Identify which cell holds the provided text, then report its (X, Y) central coordinate. 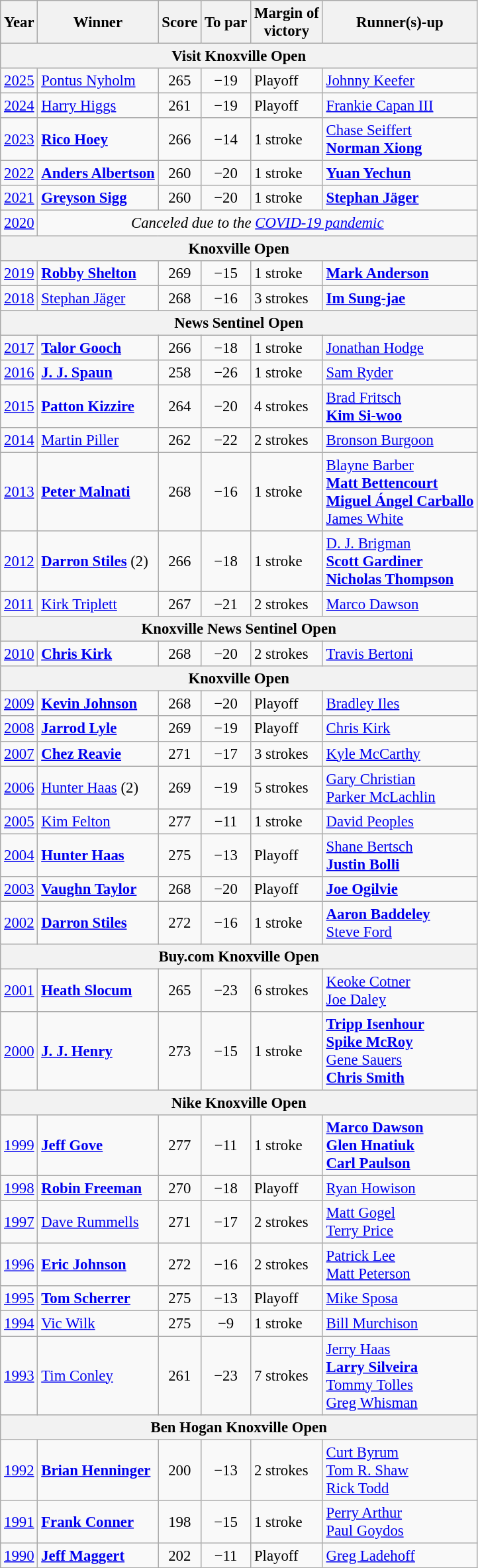
Travis Bertoni (400, 654)
258 (180, 373)
Darron Stiles (98, 923)
−14 (226, 139)
Nike Knoxville Open (239, 1103)
2019 (19, 273)
Chase Seiffert Norman Xiong (400, 139)
264 (180, 407)
2018 (19, 298)
Dave Rummells (98, 1222)
2011 (19, 605)
Mike Sposa (400, 1298)
267 (180, 605)
2000 (19, 1052)
Bill Murchison (400, 1324)
Aaron Baddeley Steve Ford (400, 923)
2002 (19, 923)
−21 (226, 605)
Visit Knoxville Open (239, 56)
Eric Johnson (98, 1265)
270 (180, 1189)
2005 (19, 821)
2021 (19, 198)
Vaughn Taylor (98, 889)
Kyle McCarthy (400, 754)
262 (180, 440)
2012 (19, 562)
Anders Albertson (98, 173)
Winner (98, 23)
−26 (226, 373)
2024 (19, 106)
2025 (19, 81)
1997 (19, 1222)
Brian Henninger (98, 1470)
1990 (19, 1555)
Chez Reavie (98, 754)
2007 (19, 754)
2013 (19, 491)
1992 (19, 1470)
Keoke Cotner Joe Daley (400, 991)
2015 (19, 407)
2023 (19, 139)
Mark Anderson (400, 273)
News Sentinel Open (239, 322)
202 (180, 1555)
2010 (19, 654)
J. J. Spaun (98, 373)
Marco Dawson (400, 605)
1998 (19, 1189)
2006 (19, 788)
Pontus Nyholm (98, 81)
Talor Gooch (98, 348)
Vic Wilk (98, 1324)
Frankie Capan III (400, 106)
To par (226, 23)
Peter Malnati (98, 491)
Kevin Johnson (98, 704)
1999 (19, 1146)
Runner(s)-up (400, 23)
2020 (19, 223)
1994 (19, 1324)
J. J. Henry (98, 1052)
Darron Stiles (2) (98, 562)
Perry Arthur Paul Goydos (400, 1522)
Score (180, 23)
1993 (19, 1376)
Marco Dawson Glen Hnatiuk Carl Paulson (400, 1146)
Ben Hogan Knoxville Open (239, 1427)
Tim Conley (98, 1376)
Jerry Haas Larry Silveira Tommy Tolles Greg Whisman (400, 1376)
Matt Gogel Terry Price (400, 1222)
Greg Ladehoff (400, 1555)
Harry Higgs (98, 106)
2008 (19, 729)
Hunter Haas (2) (98, 788)
Martin Piller (98, 440)
2014 (19, 440)
198 (180, 1522)
Yuan Yechun (400, 173)
Johnny Keefer (400, 81)
4 strokes (287, 407)
Im Sung-jae (400, 298)
Canceled due to the COVID-19 pandemic (258, 223)
2004 (19, 856)
Curt Byrum Tom R. Shaw Rick Todd (400, 1470)
Patton Kizzire (98, 407)
1991 (19, 1522)
7 strokes (287, 1376)
2003 (19, 889)
David Peoples (400, 821)
Jeff Gove (98, 1146)
Patrick Lee Matt Peterson (400, 1265)
Tom Scherrer (98, 1298)
Tripp Isenhour Spike McRoy Gene Sauers Chris Smith (400, 1052)
Frank Conner (98, 1522)
Joe Ogilvie (400, 889)
Margin ofvictory (287, 23)
5 strokes (287, 788)
Sam Ryder (400, 373)
Gary Christian Parker McLachlin (400, 788)
200 (180, 1470)
Shane Bertsch Justin Bolli (400, 856)
Kirk Triplett (98, 605)
273 (180, 1052)
Jeff Maggert (98, 1555)
Year (19, 23)
−22 (226, 440)
Jarrod Lyle (98, 729)
D. J. Brigman Scott Gardiner Nicholas Thompson (400, 562)
2017 (19, 348)
Ryan Howison (400, 1189)
Bronson Burgoon (400, 440)
Buy.com Knoxville Open (239, 957)
Brad Fritsch Kim Si-woo (400, 407)
−9 (226, 1324)
2001 (19, 991)
2022 (19, 173)
Hunter Haas (98, 856)
Knoxville News Sentinel Open (239, 629)
Greyson Sigg (98, 198)
Blayne Barber Matt Bettencourt Miguel Ángel Carballo James White (400, 491)
1995 (19, 1298)
Kim Felton (98, 821)
Rico Hoey (98, 139)
Heath Slocum (98, 991)
Bradley Iles (400, 704)
Robin Freeman (98, 1189)
6 strokes (287, 991)
Jonathan Hodge (400, 348)
2009 (19, 704)
1996 (19, 1265)
2016 (19, 373)
Robby Shelton (98, 273)
